Find where the given text appears and provide that cell's center as (x, y) coordinate. 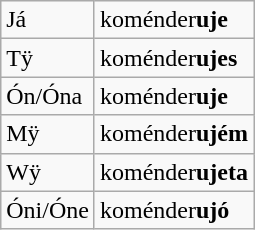
Óni/Óne (48, 210)
Já (48, 20)
koménderujes (174, 58)
koménderujém (174, 134)
Ón/Óna (48, 96)
Wÿ (48, 172)
koménderujeta (174, 172)
koménderujó (174, 210)
Tÿ (48, 58)
Mÿ (48, 134)
